Return the [x, y] coordinate for the center point of the cell that contains the specified text.  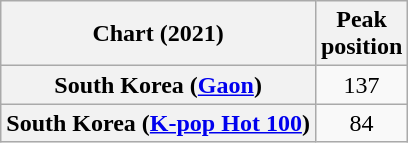
Chart (2021) [158, 34]
84 [361, 123]
South Korea (Gaon) [158, 85]
South Korea (K-pop Hot 100) [158, 123]
Peakposition [361, 34]
137 [361, 85]
